Extract the (X, Y) coordinate from the center of the cell holding the provided text.  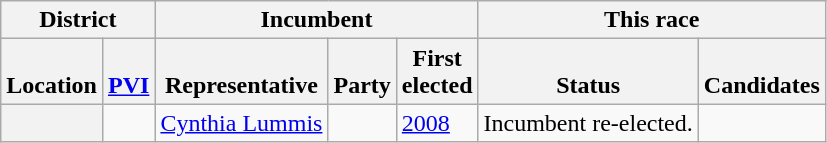
2008 (437, 123)
Incumbent (316, 20)
Representative (242, 72)
District (78, 20)
This race (652, 20)
PVI (128, 72)
Party (362, 72)
Firstelected (437, 72)
Candidates (762, 72)
Status (588, 72)
Incumbent re-elected. (588, 123)
Cynthia Lummis (242, 123)
Location (52, 72)
